Pinpoint the cell where the given text exists, returning its (X, Y) midpoint coordinate. 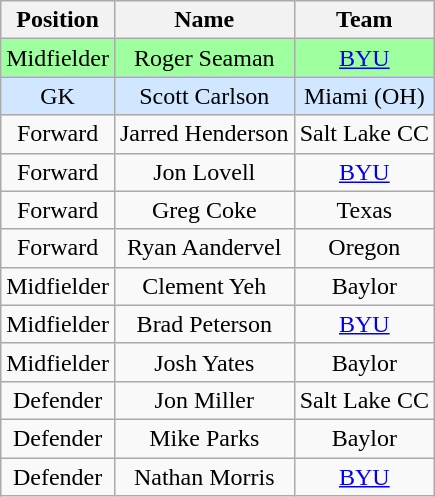
Scott Carlson (204, 96)
Team (364, 20)
Brad Peterson (204, 324)
Roger Seaman (204, 58)
Jarred Henderson (204, 134)
Jon Lovell (204, 172)
Position (58, 20)
Ryan Aandervel (204, 248)
Mike Parks (204, 438)
Oregon (364, 248)
Name (204, 20)
Clement Yeh (204, 286)
Texas (364, 210)
GK (58, 96)
Miami (OH) (364, 96)
Josh Yates (204, 362)
Jon Miller (204, 400)
Nathan Morris (204, 477)
Greg Coke (204, 210)
